From the cell containing the given text, extract its center point as [X, Y] coordinate. 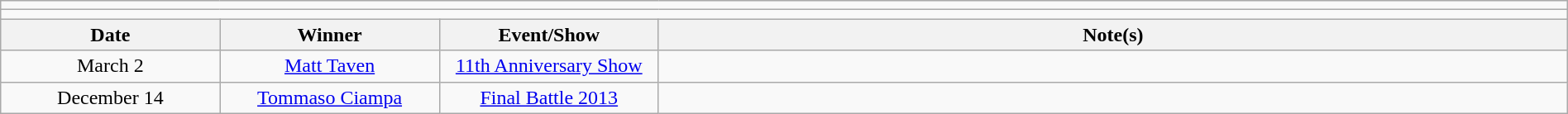
Event/Show [549, 35]
Winner [329, 35]
Tommaso Ciampa [329, 97]
Date [111, 35]
Final Battle 2013 [549, 97]
March 2 [111, 66]
Note(s) [1113, 35]
Matt Taven [329, 66]
11th Anniversary Show [549, 66]
December 14 [111, 97]
